For the text-containing cell, return its midpoint in (x, y) coordinate format. 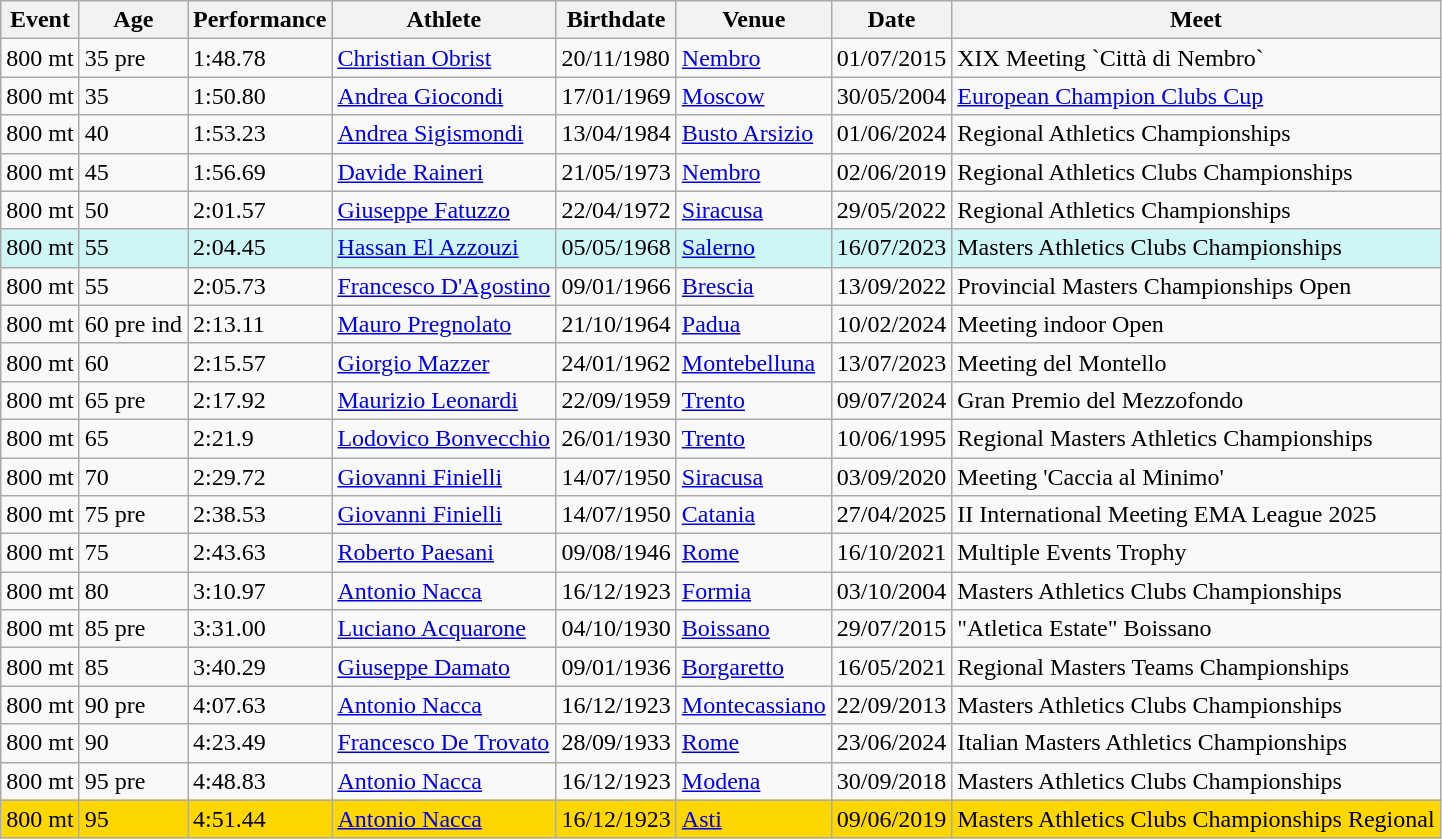
2:38.53 (260, 515)
Meeting del Montello (1196, 362)
1:53.23 (260, 134)
Formia (754, 591)
Mauro Pregnolato (444, 324)
Giuseppe Fatuzzo (444, 210)
Date (891, 20)
45 (133, 172)
09/01/1966 (616, 286)
21/10/1964 (616, 324)
Regional Masters Athletics Championships (1196, 438)
4:51.44 (260, 819)
Christian Obrist (444, 58)
2:29.72 (260, 477)
Maurizio Leonardi (444, 400)
1:50.80 (260, 96)
4:48.83 (260, 781)
21/05/1973 (616, 172)
09/06/2019 (891, 819)
10/02/2024 (891, 324)
Multiple Events Trophy (1196, 553)
2:21.9 (260, 438)
22/09/1959 (616, 400)
03/09/2020 (891, 477)
60 (133, 362)
Age (133, 20)
4:23.49 (260, 743)
2:01.57 (260, 210)
"Atletica Estate" Boissano (1196, 629)
65 pre (133, 400)
Brescia (754, 286)
80 (133, 591)
75 pre (133, 515)
01/07/2015 (891, 58)
3:40.29 (260, 667)
Giorgio Mazzer (444, 362)
2:43.63 (260, 553)
13/07/2023 (891, 362)
Roberto Paesani (444, 553)
24/01/1962 (616, 362)
Athlete (444, 20)
16/05/2021 (891, 667)
50 (133, 210)
Andrea Sigismondi (444, 134)
4:07.63 (260, 705)
Davide Raineri (444, 172)
2:05.73 (260, 286)
85 pre (133, 629)
Provincial Masters Championships Open (1196, 286)
30/09/2018 (891, 781)
2:13.11 (260, 324)
Boissano (754, 629)
Luciano Acquarone (444, 629)
22/04/1972 (616, 210)
Borgaretto (754, 667)
29/05/2022 (891, 210)
95 pre (133, 781)
Italian Masters Athletics Championships (1196, 743)
16/07/2023 (891, 248)
27/04/2025 (891, 515)
17/01/1969 (616, 96)
Francesco De Trovato (444, 743)
09/01/1936 (616, 667)
Busto Arsizio (754, 134)
Modena (754, 781)
75 (133, 553)
02/06/2019 (891, 172)
85 (133, 667)
20/11/1980 (616, 58)
Andrea Giocondi (444, 96)
II International Meeting EMA League 2025 (1196, 515)
European Champion Clubs Cup (1196, 96)
1:48.78 (260, 58)
04/10/1930 (616, 629)
16/10/2021 (891, 553)
35 pre (133, 58)
Montebelluna (754, 362)
60 pre ind (133, 324)
XIX Meeting `Città di Nembro` (1196, 58)
09/07/2024 (891, 400)
Masters Athletics Clubs Championships Regional (1196, 819)
05/05/1968 (616, 248)
Birthdate (616, 20)
Meet (1196, 20)
65 (133, 438)
Francesco D'Agostino (444, 286)
03/10/2004 (891, 591)
Asti (754, 819)
3:31.00 (260, 629)
30/05/2004 (891, 96)
70 (133, 477)
Meeting 'Caccia al Minimo' (1196, 477)
22/09/2013 (891, 705)
Giuseppe Damato (444, 667)
Padua (754, 324)
Regional Athletics Clubs Championships (1196, 172)
Hassan El Azzouzi (444, 248)
90 pre (133, 705)
2:15.57 (260, 362)
95 (133, 819)
Event (40, 20)
Gran Premio del Mezzofondo (1196, 400)
Moscow (754, 96)
Venue (754, 20)
Salerno (754, 248)
10/06/1995 (891, 438)
09/08/1946 (616, 553)
13/09/2022 (891, 286)
29/07/2015 (891, 629)
Lodovico Bonvecchio (444, 438)
2:04.45 (260, 248)
35 (133, 96)
13/04/1984 (616, 134)
1:56.69 (260, 172)
26/01/1930 (616, 438)
Meeting indoor Open (1196, 324)
23/06/2024 (891, 743)
Catania (754, 515)
2:17.92 (260, 400)
40 (133, 134)
90 (133, 743)
3:10.97 (260, 591)
28/09/1933 (616, 743)
Regional Masters Teams Championships (1196, 667)
Performance (260, 20)
01/06/2024 (891, 134)
Montecassiano (754, 705)
